Extract the (x, y) coordinate from the center of the cell holding the provided text.  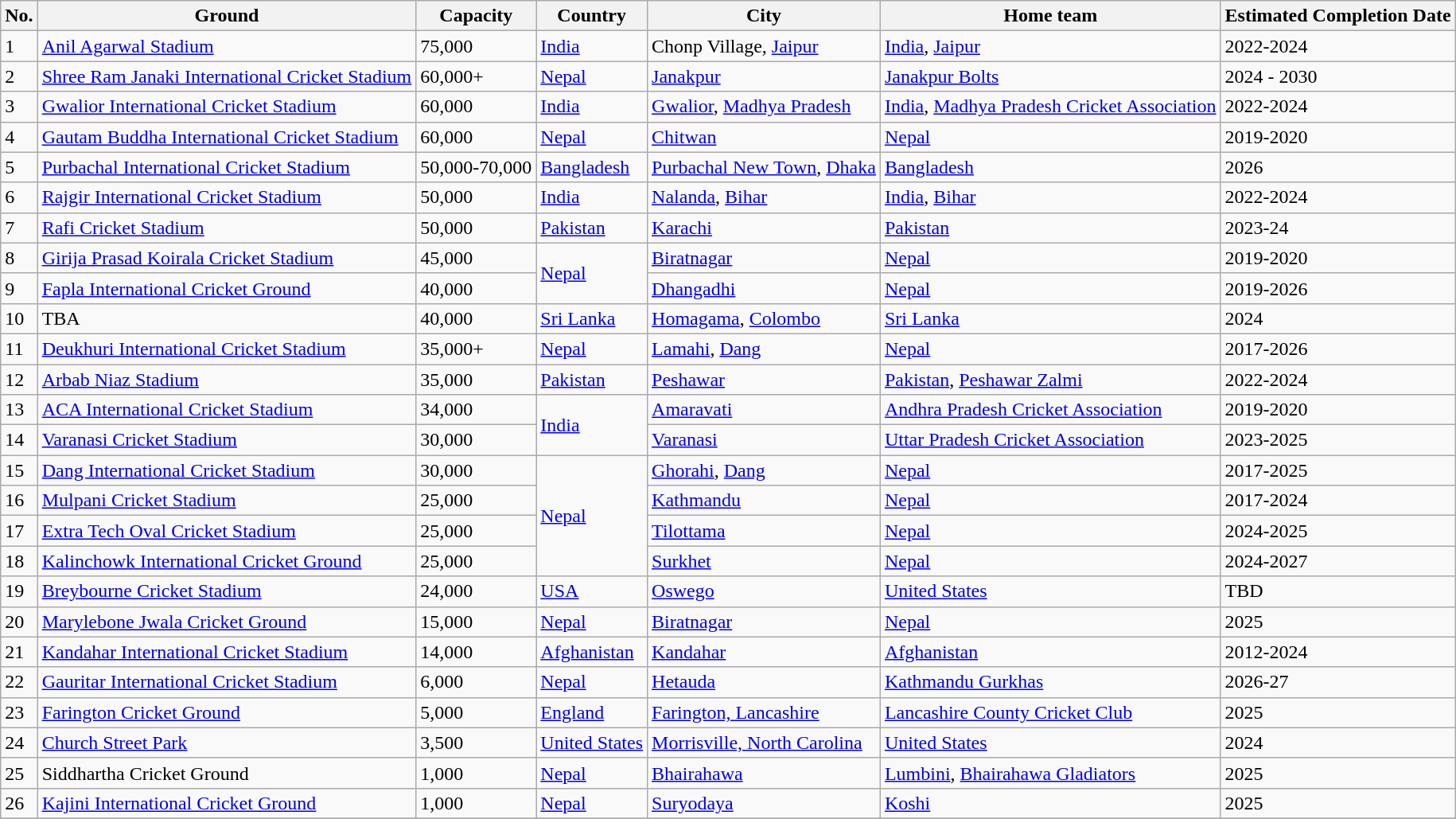
2019-2026 (1338, 288)
Karachi (764, 228)
11 (19, 349)
Lancashire County Cricket Club (1050, 712)
2026 (1338, 167)
2 (19, 76)
Chitwan (764, 137)
TBA (227, 318)
Gwalior International Cricket Stadium (227, 107)
Shree Ram Janaki International Cricket Stadium (227, 76)
3 (19, 107)
14 (19, 440)
Purbachal International Cricket Stadium (227, 167)
Gwalior, Madhya Pradesh (764, 107)
45,000 (476, 258)
Rajgir International Cricket Stadium (227, 197)
6,000 (476, 682)
Kathmandu (764, 501)
8 (19, 258)
14,000 (476, 652)
15 (19, 470)
2024 - 2030 (1338, 76)
India, Bihar (1050, 197)
34,000 (476, 410)
Girija Prasad Koirala Cricket Stadium (227, 258)
USA (592, 591)
Arbab Niaz Stadium (227, 380)
Oswego (764, 591)
Mulpani Cricket Stadium (227, 501)
Anil Agarwal Stadium (227, 46)
Purbachal New Town, Dhaka (764, 167)
Estimated Completion Date (1338, 16)
Andhra Pradesh Cricket Association (1050, 410)
Country (592, 16)
25 (19, 773)
18 (19, 561)
Ground (227, 16)
Uttar Pradesh Cricket Association (1050, 440)
Breybourne Cricket Stadium (227, 591)
2024-2025 (1338, 531)
13 (19, 410)
4 (19, 137)
Home team (1050, 16)
2023-24 (1338, 228)
Hetauda (764, 682)
22 (19, 682)
City (764, 16)
Homagama, Colombo (764, 318)
Lumbini, Bhairahawa Gladiators (1050, 773)
9 (19, 288)
2023-2025 (1338, 440)
England (592, 712)
10 (19, 318)
No. (19, 16)
50,000-70,000 (476, 167)
India, Jaipur (1050, 46)
16 (19, 501)
ACA International Cricket Stadium (227, 410)
Surkhet (764, 561)
Extra Tech Oval Cricket Stadium (227, 531)
Gautam Buddha International Cricket Stadium (227, 137)
5,000 (476, 712)
75,000 (476, 46)
Morrisville, North Carolina (764, 743)
Dhangadhi (764, 288)
24,000 (476, 591)
Chonp Village, Jaipur (764, 46)
Fapla International Cricket Ground (227, 288)
Bhairahawa (764, 773)
Janakpur (764, 76)
Lamahi, Dang (764, 349)
2017-2024 (1338, 501)
1 (19, 46)
India, Madhya Pradesh Cricket Association (1050, 107)
TBD (1338, 591)
2017-2025 (1338, 470)
Deukhuri International Cricket Stadium (227, 349)
Amaravati (764, 410)
Kalinchowk International Cricket Ground (227, 561)
Farington Cricket Ground (227, 712)
23 (19, 712)
2026-27 (1338, 682)
26 (19, 803)
19 (19, 591)
Koshi (1050, 803)
Kajini International Cricket Ground (227, 803)
5 (19, 167)
Church Street Park (227, 743)
15,000 (476, 622)
Kandahar International Cricket Stadium (227, 652)
24 (19, 743)
Suryodaya (764, 803)
3,500 (476, 743)
Varanasi (764, 440)
Rafi Cricket Stadium (227, 228)
Peshawar (764, 380)
7 (19, 228)
35,000+ (476, 349)
Marylebone Jwala Cricket Ground (227, 622)
Siddhartha Cricket Ground (227, 773)
Varanasi Cricket Stadium (227, 440)
Pakistan, Peshawar Zalmi (1050, 380)
35,000 (476, 380)
Farington, Lancashire (764, 712)
21 (19, 652)
60,000+ (476, 76)
2024-2027 (1338, 561)
Dang International Cricket Stadium (227, 470)
Kathmandu Gurkhas (1050, 682)
Ghorahi, Dang (764, 470)
2017-2026 (1338, 349)
20 (19, 622)
Kandahar (764, 652)
Janakpur Bolts (1050, 76)
Gauritar International Cricket Stadium (227, 682)
17 (19, 531)
Nalanda, Bihar (764, 197)
2012-2024 (1338, 652)
6 (19, 197)
Capacity (476, 16)
12 (19, 380)
Tilottama (764, 531)
